Output the (x, y) coordinate of the center of the cell containing the given text.  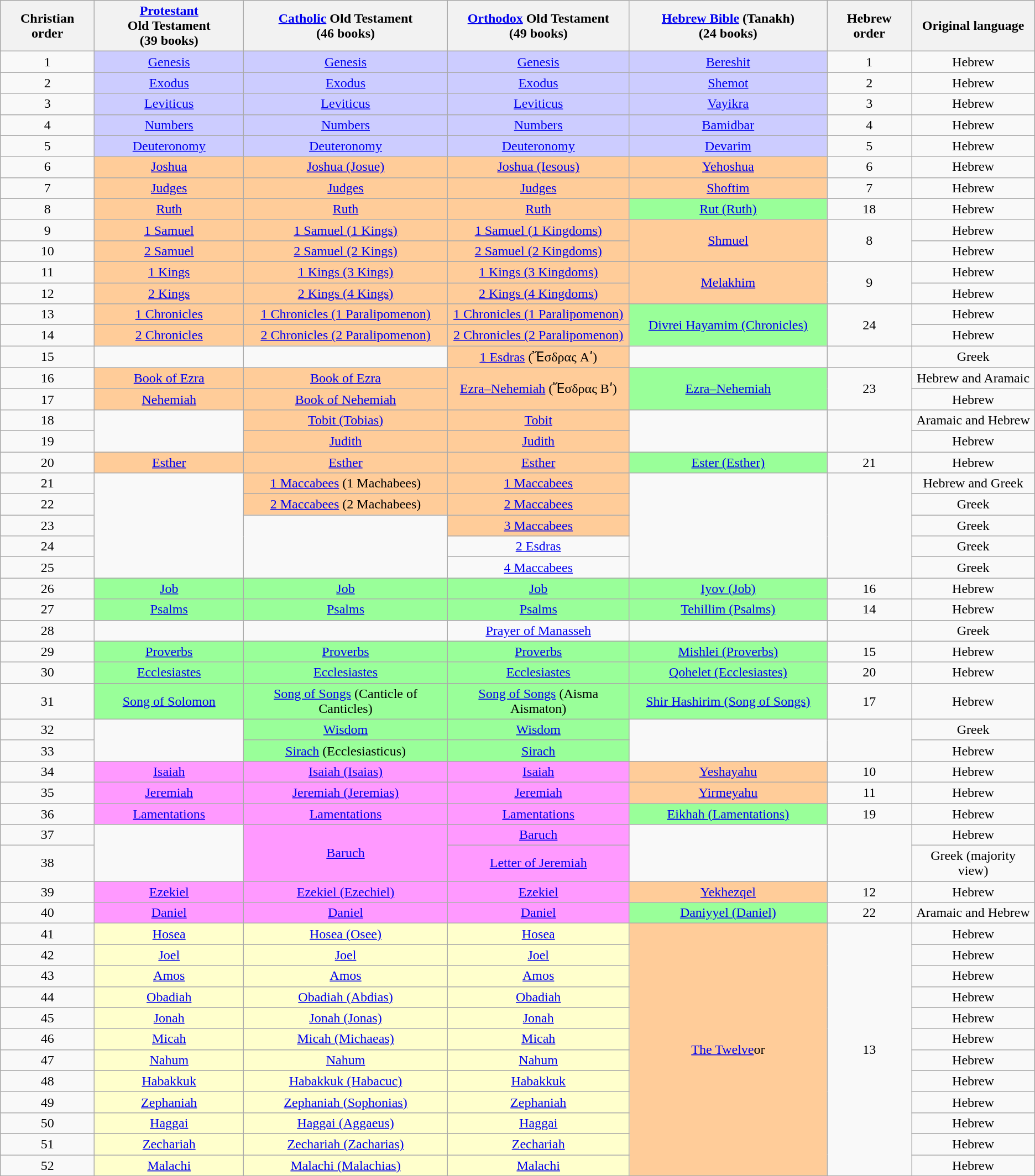
Song of Songs (Aisma Aismaton) (539, 701)
1 Kings (3 Kingdoms) (539, 272)
Protestant Old Testament (39 books) (169, 26)
Joshua (169, 167)
Rut (Ruth) (728, 209)
2 Samuel (2 Kingdoms) (539, 251)
Hebrew order (869, 26)
43 (48, 976)
Zechariah (Zacharias) (346, 1144)
Malachi (Malachias) (346, 1165)
Yirmeyahu (728, 792)
Song of Solomon (169, 701)
Ezra–Nehemiah (728, 389)
29 (48, 652)
46 (48, 1039)
50 (48, 1123)
Shir Hashirim (Song of Songs) (728, 701)
Melakhim (728, 282)
Orthodox Old Testament (49 books) (539, 26)
Tobit (Tobias) (346, 420)
45 (48, 1018)
Bamidbar (728, 125)
2 Samuel (169, 251)
42 (48, 955)
Letter of Jeremiah (539, 863)
31 (48, 701)
Tehillim (Psalms) (728, 610)
34 (48, 771)
49 (48, 1102)
Obadiah (Abdias) (346, 997)
48 (48, 1081)
Qohelet (Ecclesiastes) (728, 673)
37 (48, 835)
Nehemiah (169, 399)
32 (48, 729)
Isaiah (Isaias) (346, 771)
52 (48, 1165)
25 (48, 568)
Joshua (Josue) (346, 167)
Bereshit (728, 62)
Christian order (48, 26)
Shoftim (728, 188)
Iyov (Job) (728, 589)
2 Kings (169, 293)
1 Samuel (1 Kings) (346, 230)
51 (48, 1144)
1 Kings (169, 272)
Shemot (728, 83)
Micah (Michaeas) (346, 1039)
2 Maccabees (539, 505)
Devarim (728, 146)
26 (48, 589)
Haggai (Aggaeus) (346, 1123)
Yekhezqel (728, 892)
38 (48, 863)
40 (48, 913)
Eikhah (Lamentations) (728, 814)
39 (48, 892)
Hebrew and Aramaic (973, 378)
2 Maccabees (2 Machabees) (346, 505)
Ester (Esther) (728, 463)
Ezra–Nehemiah (Ἔσδρας Βʹ) (539, 389)
Prayer of Manasseh (539, 631)
Greek (majority view) (973, 863)
27 (48, 610)
44 (48, 997)
Vayikra (728, 104)
Ezekiel (Ezechiel) (346, 892)
Joshua (Iesous) (539, 167)
Yehoshua (728, 167)
1 Samuel (169, 230)
1 Maccabees (1 Machabees) (346, 484)
1 Chronicles (169, 314)
1 Samuel (1 Kingdoms) (539, 230)
Sirach (Ecclesiasticus) (346, 750)
41 (48, 934)
1 Esdras (Ἔσδρας Aʹ) (539, 357)
2 Esdras (539, 547)
The Twelveor (728, 1050)
1 Kings (3 Kings) (346, 272)
Shmuel (728, 240)
47 (48, 1060)
Song of Songs (Canticle of Canticles) (346, 701)
1 Maccabees (539, 484)
33 (48, 750)
Hebrew Bible (Tanakh) (24 books) (728, 26)
Zephaniah (Sophonias) (346, 1102)
2 Kings (4 Kingdoms) (539, 293)
Divrei Hayamim (Chronicles) (728, 325)
Yeshayahu (728, 771)
Hosea (Osee) (346, 934)
2 Samuel (2 Kings) (346, 251)
Tobit (539, 420)
35 (48, 792)
Catholic Old Testament (46 books) (346, 26)
2 Kings (4 Kings) (346, 293)
2 Chronicles (169, 335)
36 (48, 814)
Habakkuk (Habacuc) (346, 1081)
Sirach (539, 750)
30 (48, 673)
Jonah (Jonas) (346, 1018)
Mishlei (Proverbs) (728, 652)
4 Maccabees (539, 568)
Daniyyel (Daniel) (728, 913)
3 Maccabees (539, 526)
Hebrew and Greek (973, 484)
28 (48, 631)
Book of Nehemiah (346, 399)
Original language (973, 26)
Jeremiah (Jeremias) (346, 792)
